Provide the (X, Y) coordinate of the cell's center where the given text is located.  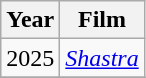
Film (102, 20)
Year (30, 20)
Shastra (102, 58)
2025 (30, 58)
